Extract the (x, y) coordinate from the center of the cell holding the provided text.  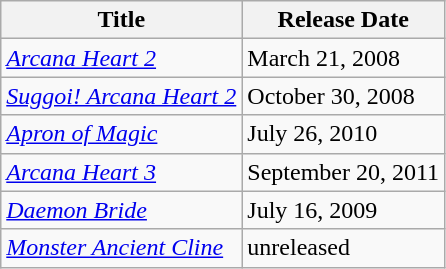
Apron of Magic (122, 134)
July 26, 2010 (344, 134)
Release Date (344, 20)
Monster Ancient Cline (122, 248)
October 30, 2008 (344, 96)
Arcana Heart 3 (122, 172)
Suggoi! Arcana Heart 2 (122, 96)
Daemon Bride (122, 210)
July 16, 2009 (344, 210)
March 21, 2008 (344, 58)
September 20, 2011 (344, 172)
unreleased (344, 248)
Title (122, 20)
Arcana Heart 2 (122, 58)
